Locate the cell with the specified text and output its [X, Y] center coordinate. 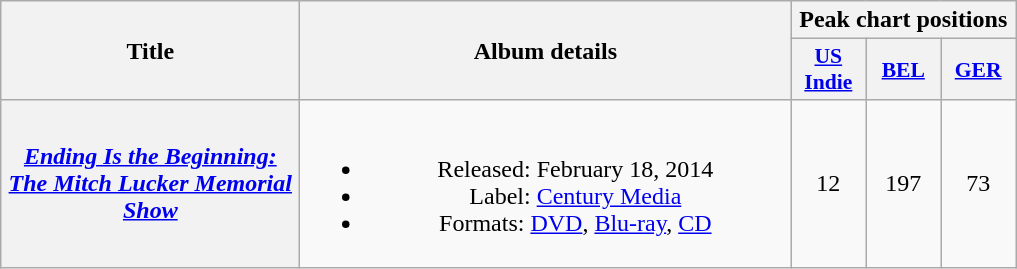
BEL [904, 70]
Released: February 18, 2014Label: Century MediaFormats: DVD, Blu-ray, CD [546, 184]
Peak chart positions [904, 20]
GER [978, 70]
Album details [546, 50]
Title [150, 50]
US Indie [828, 70]
197 [904, 184]
73 [978, 184]
12 [828, 184]
Ending Is the Beginning: The Mitch Lucker Memorial Show [150, 184]
